Pinpoint the cell where the given text exists, returning its (X, Y) midpoint coordinate. 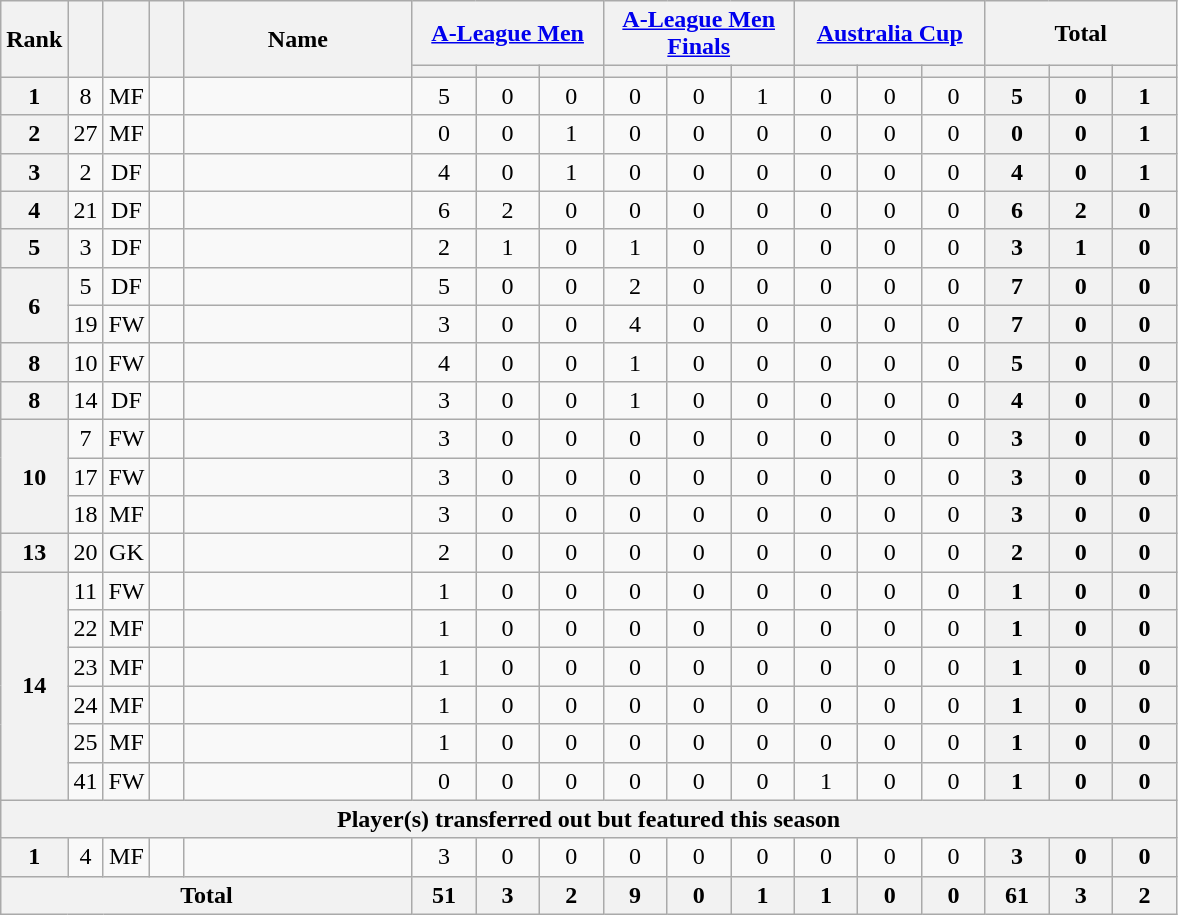
18 (86, 515)
Player(s) transferred out but featured this season (589, 819)
27 (86, 134)
61 (1017, 895)
A-League Men (508, 34)
21 (86, 210)
51 (444, 895)
17 (86, 477)
25 (86, 743)
19 (86, 324)
11 (86, 591)
41 (86, 781)
22 (86, 629)
20 (86, 553)
GK (126, 553)
Australia Cup (890, 34)
Name (298, 39)
13 (34, 553)
A-League Men Finals (698, 34)
Rank (34, 39)
23 (86, 667)
9 (635, 895)
24 (86, 705)
